Detect which cell encompasses the target text, then output its [x, y] center coordinate. 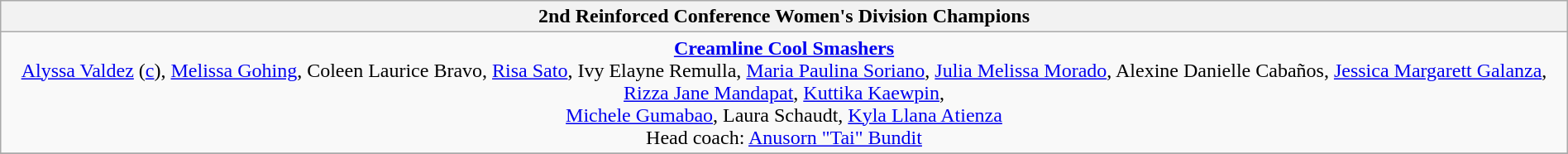
2nd Reinforced Conference Women's Division Champions [784, 17]
